Locate the cell with the specified text and output its (X, Y) center coordinate. 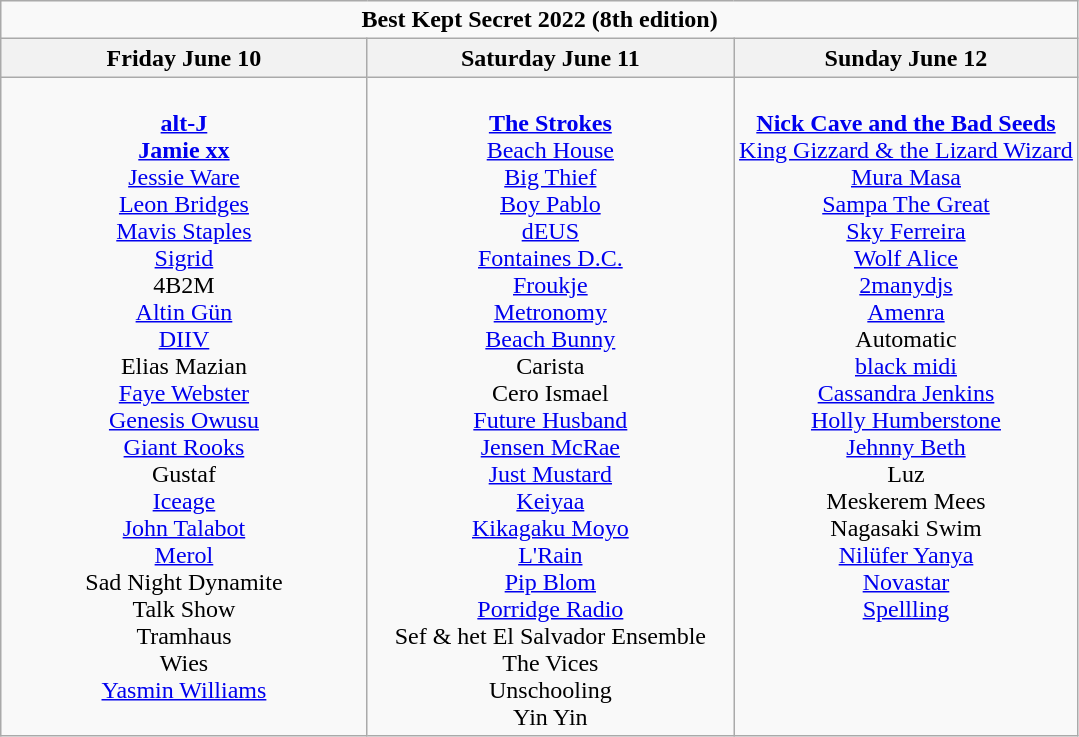
Saturday June 11 (550, 58)
Friday June 10 (184, 58)
Sunday June 12 (906, 58)
Best Kept Secret 2022 (8th edition) (540, 20)
